Capture the cell that displays the provided text and extract its (x, y) central coordinate. 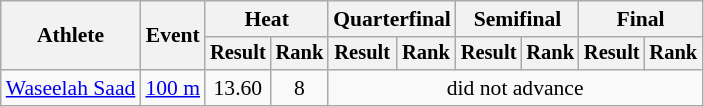
Semifinal (518, 19)
Heat (266, 19)
8 (300, 88)
Waseelah Saad (71, 88)
Quarterfinal (392, 19)
Athlete (71, 36)
Event (172, 36)
100 m (172, 88)
Final (640, 19)
did not advance (515, 88)
13.60 (238, 88)
